Search for the cell housing the specified text and yield its [X, Y] center coordinate. 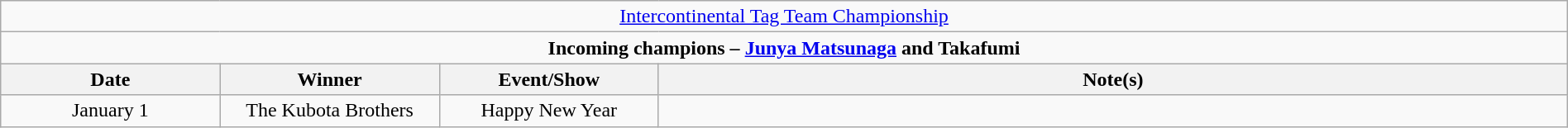
Date [111, 79]
The Kubota Brothers [329, 111]
January 1 [111, 111]
Intercontinental Tag Team Championship [784, 17]
Note(s) [1113, 79]
Incoming champions – Junya Matsunaga and Takafumi [784, 48]
Happy New Year [549, 111]
Winner [329, 79]
Event/Show [549, 79]
